For the text-containing cell, return its midpoint in [x, y] coordinate format. 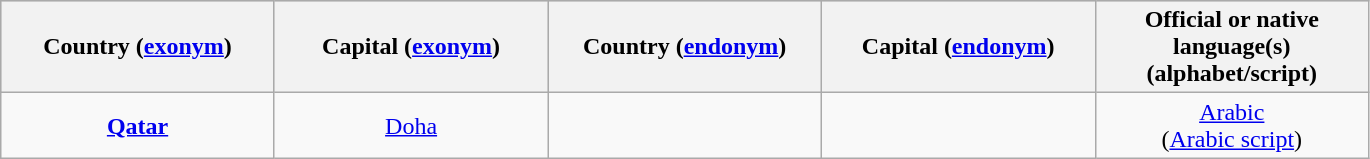
Doha [411, 126]
Capital (exonym) [411, 47]
Capital (endonym) [958, 47]
Country (endonym) [685, 47]
Qatar [138, 126]
Official or native language(s) (alphabet/script) [1232, 47]
Arabic(Arabic script) [1232, 126]
Country (exonym) [138, 47]
